Search for the cell housing the specified text and yield its (X, Y) center coordinate. 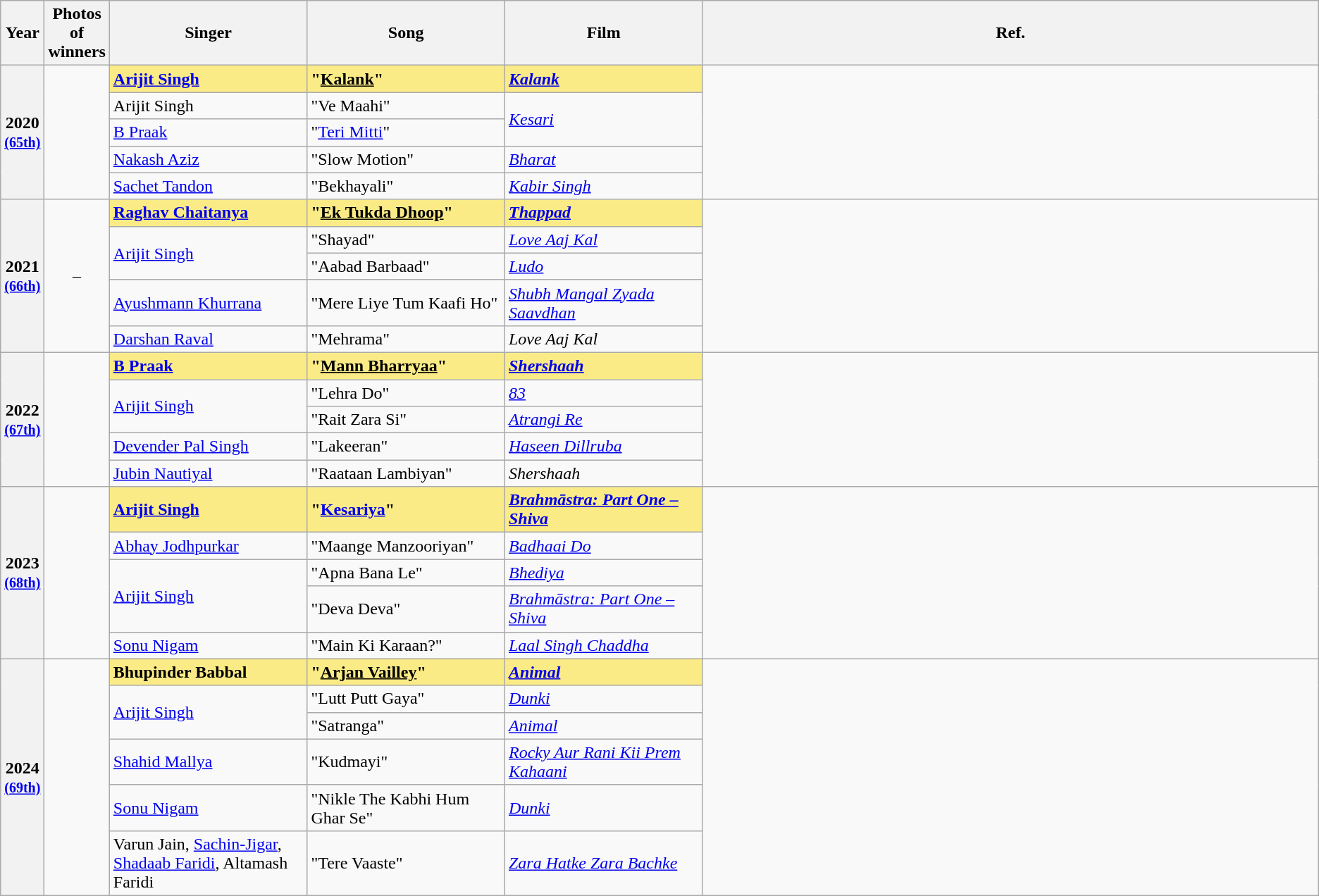
"Apna Bana Le" (406, 573)
Raghav Chaitanya (209, 213)
"Nikle The Kabhi Hum Ghar Se" (406, 807)
2022 (67th) (23, 419)
Bharat (603, 159)
2023 (68th) (23, 573)
Bhupinder Babbal (209, 672)
"Ve Maahi" (406, 106)
Devender Pal Singh (209, 447)
Film (603, 33)
Photos of winners (77, 33)
Badhaai Do (603, 546)
Zara Hatke Zara Bachke (603, 863)
"Main Ki Karaan?" (406, 645)
Bhediya (603, 573)
Kalank (603, 79)
2024 (69th) (23, 777)
"Shayad" (406, 239)
"Mehrama" (406, 339)
"Ek Tukda Dhoop" (406, 213)
"Slow Motion" (406, 159)
2021 (66th) (23, 276)
Atrangi Re (603, 420)
"Lutt Putt Gaya" (406, 699)
Rocky Aur Rani Kii Prem Kahaani (603, 762)
"Lakeeran" (406, 447)
2020 (65th) (23, 132)
"Teri Mitti" (406, 132)
Laal Singh Chaddha (603, 645)
Kabir Singh (603, 186)
"Bekhayali" (406, 186)
Kesari (603, 119)
"Kudmayi" (406, 762)
Thappad (603, 213)
"Lehra Do" (406, 392)
Abhay Jodhpurkar (209, 546)
"Raataan Lambiyan" (406, 473)
"Rait Zara Si" (406, 420)
Ayushmann Khurrana (209, 303)
"Tere Vaaste" (406, 863)
Nakash Aziz (209, 159)
Singer (209, 33)
"Aabad Barbaad" (406, 266)
"Mere Liye Tum Kaafi Ho" (406, 303)
– (77, 276)
Varun Jain, Sachin-Jigar, Shadaab Faridi, Altamash Faridi (209, 863)
Shahid Mallya (209, 762)
"Mann Bharryaa" (406, 366)
"Satranga" (406, 726)
Sachet Tandon (209, 186)
Darshan Raval (209, 339)
Ludo (603, 266)
Ref. (1010, 33)
"Deva Deva" (406, 609)
Jubin Nautiyal (209, 473)
Haseen Dillruba (603, 447)
83 (603, 392)
"Kalank" (406, 79)
Shubh Mangal Zyada Saavdhan (603, 303)
"Arjan Vailley" (406, 672)
"Kesariya" (406, 510)
Year (23, 33)
Song (406, 33)
"Maange Manzooriyan" (406, 546)
